For the text-containing cell, return its midpoint in [x, y] coordinate format. 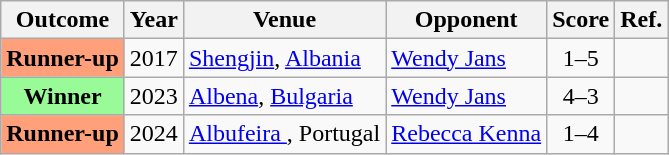
1–5 [581, 58]
Year [154, 20]
Ref. [642, 20]
Rebecca Kenna [466, 134]
Winner [63, 96]
Venue [284, 20]
2017 [154, 58]
Albufeira , Portugal [284, 134]
Outcome [63, 20]
1–4 [581, 134]
Shengjin, Albania [284, 58]
Score [581, 20]
Opponent [466, 20]
Albena, Bulgaria [284, 96]
4–3 [581, 96]
2024 [154, 134]
2023 [154, 96]
